Return the [x, y] coordinate for the center point of the cell that contains the specified text.  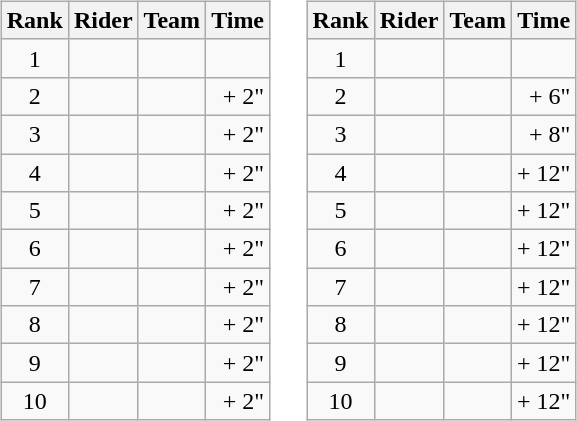
+ 6" [543, 96]
+ 8" [543, 134]
